Determine the (X, Y) coordinate at the center of the cell enclosing the given text.  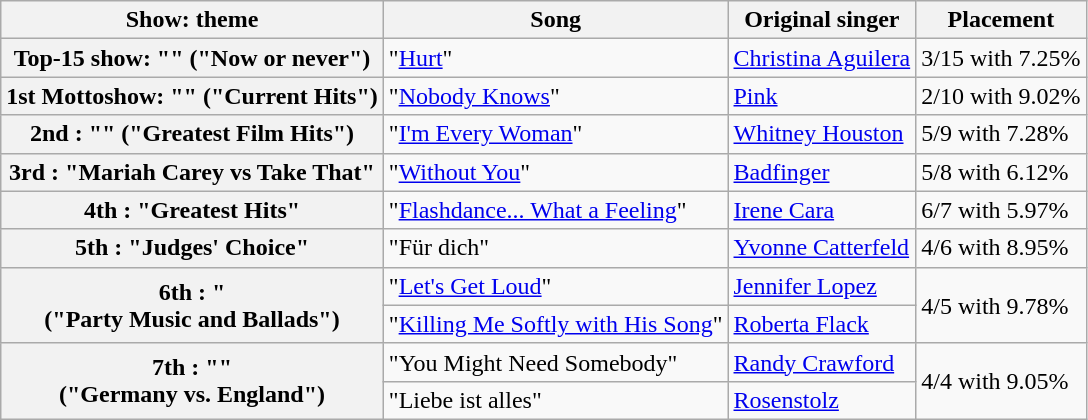
1st Mottoshow: "" ("Current Hits") (192, 96)
Whitney Houston (822, 134)
Rosenstolz (822, 400)
Badfinger (822, 172)
5/9 with 7.28% (1001, 134)
3/15 with 7.25% (1001, 58)
"Let's Get Loud" (556, 286)
Roberta Flack (822, 324)
4th : "Greatest Hits" (192, 210)
"Without You" (556, 172)
Yvonne Catterfeld (822, 248)
6th : "("Party Music and Ballads") (192, 305)
Placement (1001, 20)
2nd : "" ("Greatest Film Hits") (192, 134)
Pink (822, 96)
Song (556, 20)
Randy Crawford (822, 362)
Show: theme (192, 20)
"I'm Every Woman" (556, 134)
"Nobody Knows" (556, 96)
6/7 with 5.97% (1001, 210)
"Hurt" (556, 58)
"You Might Need Somebody" (556, 362)
5/8 with 6.12% (1001, 172)
4/4 with 9.05% (1001, 381)
"Für dich" (556, 248)
Top-15 show: "" ("Now or never") (192, 58)
Original singer (822, 20)
7th : ""("Germany vs. England") (192, 381)
Irene Cara (822, 210)
4/6 with 8.95% (1001, 248)
5th : "Judges' Choice" (192, 248)
Jennifer Lopez (822, 286)
"Flashdance... What a Feeling" (556, 210)
"Killing Me Softly with His Song" (556, 324)
3rd : "Mariah Carey vs Take That" (192, 172)
4/5 with 9.78% (1001, 305)
2/10 with 9.02% (1001, 96)
Christina Aguilera (822, 58)
"Liebe ist alles" (556, 400)
